Pinpoint the cell where the given text exists, returning its (x, y) midpoint coordinate. 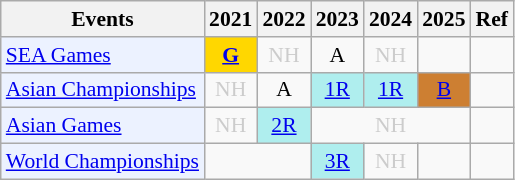
2R (284, 126)
B (444, 90)
Asian Championships (102, 90)
2021 (230, 19)
Ref (492, 19)
G (230, 55)
2022 (284, 19)
2023 (338, 19)
World Championships (102, 162)
2024 (390, 19)
SEA Games (102, 55)
3R (338, 162)
Asian Games (102, 126)
2025 (444, 19)
Events (102, 19)
